Return [x, y] of the center of cell containing provided text 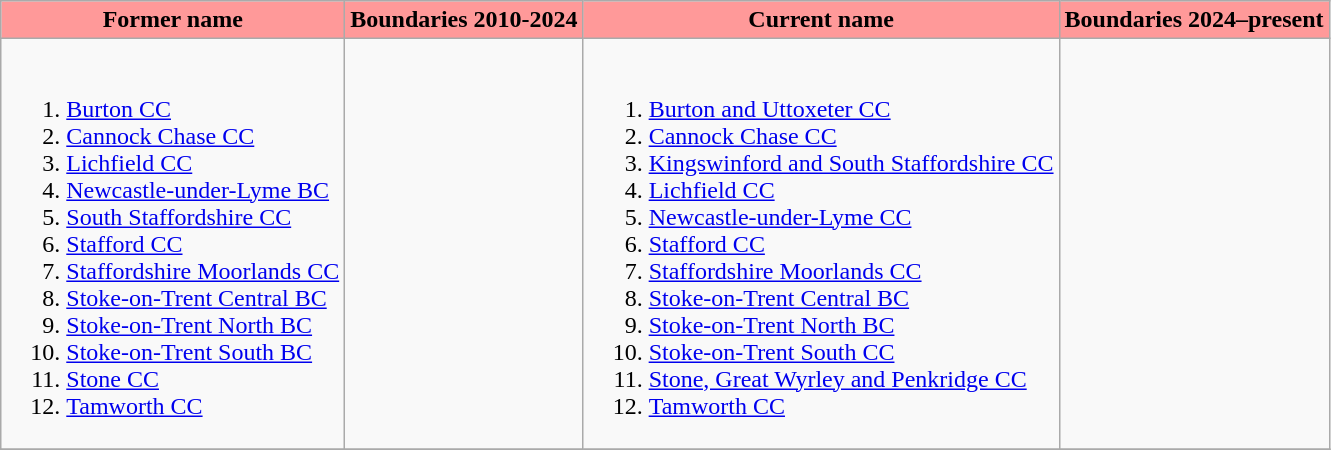
Boundaries 2024–present [1194, 20]
Current name [821, 20]
Boundaries 2010-2024 [464, 20]
Former name [173, 20]
